Extract the [x, y] coordinate from the center of the cell holding the provided text.  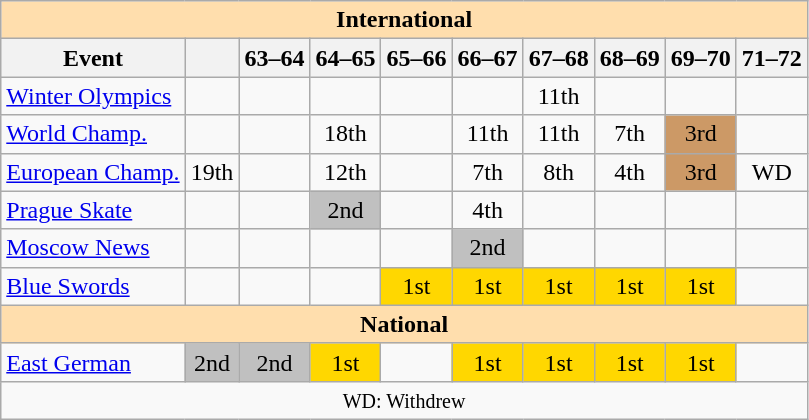
68–69 [630, 58]
64–65 [346, 58]
63–64 [274, 58]
National [404, 324]
International [404, 20]
Moscow News [93, 248]
World Champ. [93, 134]
8th [558, 172]
65–66 [416, 58]
19th [212, 172]
Prague Skate [93, 210]
67–68 [558, 58]
European Champ. [93, 172]
East German [93, 362]
18th [346, 134]
Blue Swords [93, 286]
WD: Withdrew [404, 400]
Event [93, 58]
71–72 [772, 58]
12th [346, 172]
69–70 [700, 58]
66–67 [488, 58]
Winter Olympics [93, 96]
WD [772, 172]
